From the cell containing the given text, extract its center point as (x, y) coordinate. 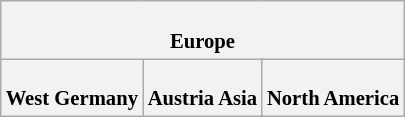
Austria Asia (202, 87)
Europe (202, 29)
North America (333, 87)
West Germany (72, 87)
